Provide the [x, y] coordinate of the cell's center where the given text is located.  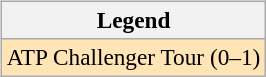
Legend [133, 20]
ATP Challenger Tour (0–1) [133, 57]
